Extract the (x, y) coordinate from the center of the cell holding the provided text.  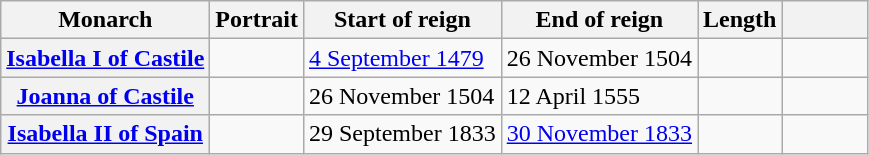
Monarch (106, 20)
Isabella I of Castile (106, 58)
End of reign (599, 20)
4 September 1479 (402, 58)
29 September 1833 (402, 134)
Isabella II of Spain (106, 134)
30 November 1833 (599, 134)
Start of reign (402, 20)
Portrait (257, 20)
Joanna of Castile (106, 96)
12 April 1555 (599, 96)
Length (740, 20)
